Capture the cell that displays the provided text and extract its [x, y] central coordinate. 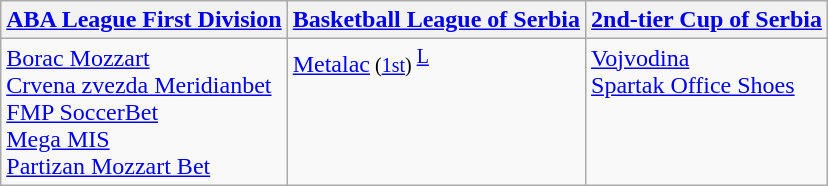
Borac MozzartCrvena zvezda MeridianbetFMP SoccerBetMega MISPartizan Mozzart Bet [144, 112]
VojvodinaSpartak Office Shoes [707, 112]
Metalac (1st) L [436, 112]
Basketball League of Serbia [436, 20]
2nd-tier Cup of Serbia [707, 20]
ABA League First Division [144, 20]
